Identify which cell holds the provided text, then report its (X, Y) central coordinate. 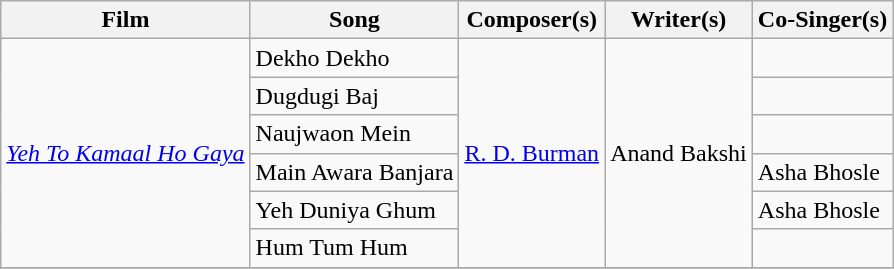
Hum Tum Hum (354, 248)
Writer(s) (679, 20)
Co-Singer(s) (822, 20)
Film (126, 20)
Dugdugi Baj (354, 96)
Yeh To Kamaal Ho Gaya (126, 153)
Dekho Dekho (354, 58)
Song (354, 20)
R. D. Burman (532, 153)
Anand Bakshi (679, 153)
Naujwaon Mein (354, 134)
Yeh Duniya Ghum (354, 210)
Composer(s) (532, 20)
Main Awara Banjara (354, 172)
